Capture the cell that displays the provided text and extract its [X, Y] central coordinate. 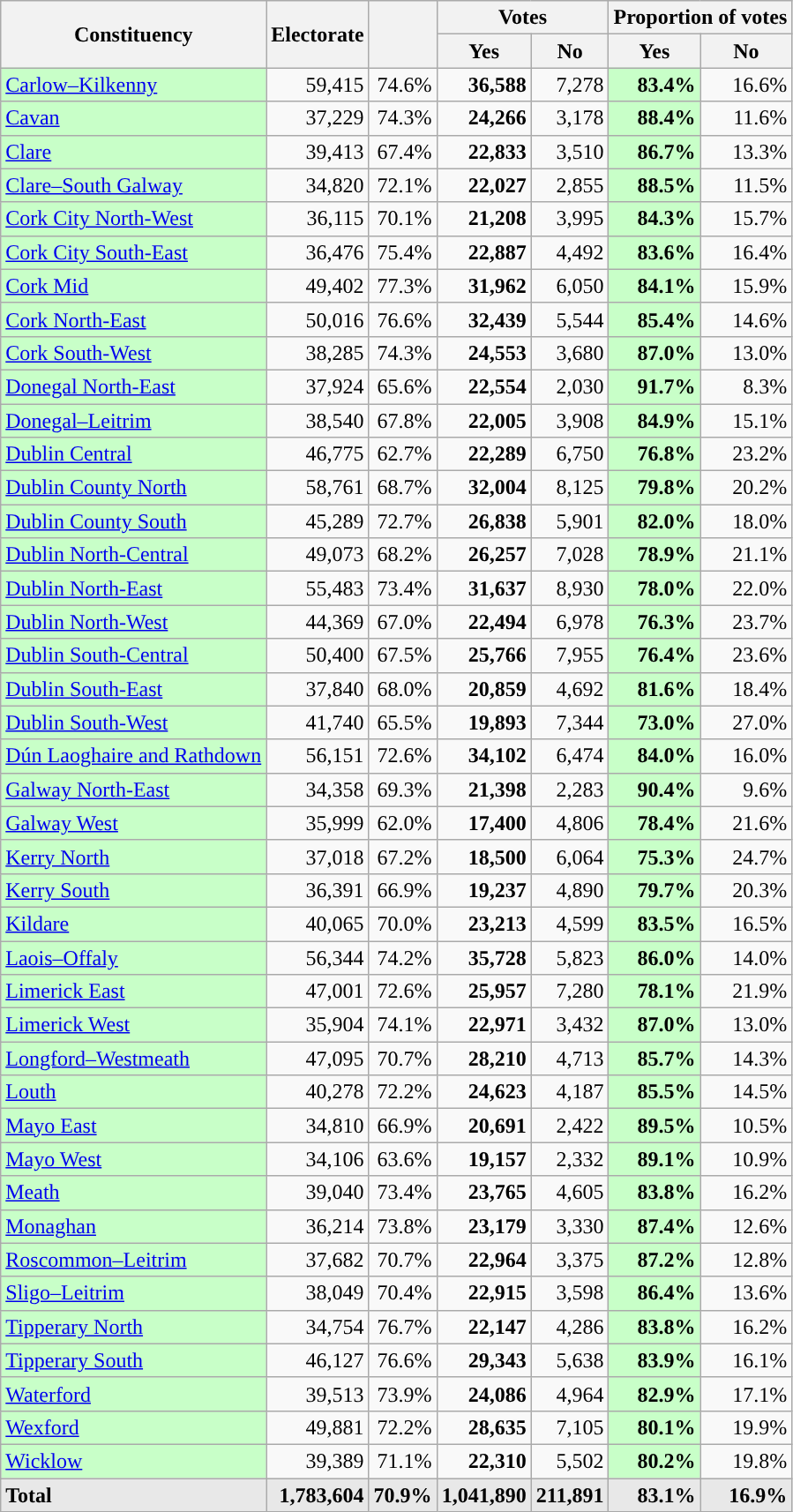
2,855 [570, 185]
23,179 [483, 1226]
49,881 [318, 1427]
7,028 [570, 555]
12.6% [746, 1226]
19.9% [746, 1427]
76.3% [655, 622]
4,713 [570, 1059]
80.1% [655, 1427]
27.0% [746, 722]
28,210 [483, 1059]
18,500 [483, 857]
39,513 [318, 1394]
90.4% [655, 790]
80.2% [655, 1461]
Cork South-West [134, 353]
31,637 [483, 588]
59,415 [318, 85]
56,344 [318, 957]
7,280 [570, 992]
Constituency [134, 34]
24,086 [483, 1394]
50,400 [318, 655]
23.6% [746, 655]
2,422 [570, 1126]
Mayo West [134, 1159]
3,510 [570, 152]
22,887 [483, 252]
7,955 [570, 655]
68.0% [402, 689]
70.0% [402, 924]
23.7% [746, 622]
Meath [134, 1193]
Dublin County North [134, 488]
38,285 [318, 353]
67.4% [402, 152]
16.4% [746, 252]
3,330 [570, 1226]
22,554 [483, 386]
1,783,604 [318, 1495]
14.3% [746, 1059]
68.2% [402, 555]
Laois–Offaly [134, 957]
19,893 [483, 722]
4,692 [570, 689]
24.7% [746, 857]
22,147 [483, 1327]
55,483 [318, 588]
70.9% [402, 1495]
Dublin County South [134, 521]
Dublin South-Central [134, 655]
Waterford [134, 1394]
5,901 [570, 521]
6,064 [570, 857]
73.0% [655, 722]
6,474 [570, 756]
14.6% [746, 319]
Dublin North-East [134, 588]
21.6% [746, 823]
67.0% [402, 622]
22,310 [483, 1461]
10.5% [746, 1126]
5,638 [570, 1360]
13.3% [746, 152]
76.4% [655, 655]
83.5% [655, 924]
88.4% [655, 118]
19,157 [483, 1159]
70.1% [402, 219]
20,859 [483, 689]
19,237 [483, 890]
38,540 [318, 421]
39,040 [318, 1193]
Dublin South-West [134, 722]
49,073 [318, 555]
3,178 [570, 118]
62.0% [402, 823]
89.1% [655, 1159]
Longford–Westmeath [134, 1059]
12.8% [746, 1260]
Monaghan [134, 1226]
Tipperary North [134, 1327]
82.0% [655, 521]
86.7% [655, 152]
84.9% [655, 421]
Galway West [134, 823]
Cavan [134, 118]
15.1% [746, 421]
16.6% [746, 85]
Clare–South Galway [134, 185]
7,105 [570, 1427]
79.7% [655, 890]
Clare [134, 152]
21,398 [483, 790]
23.2% [746, 454]
85.7% [655, 1059]
63.6% [402, 1159]
39,413 [318, 152]
89.5% [655, 1126]
69.3% [402, 790]
22,971 [483, 1025]
34,754 [318, 1327]
Dublin Central [134, 454]
35,728 [483, 957]
15.7% [746, 219]
17.1% [746, 1394]
4,964 [570, 1394]
Cork City North-West [134, 219]
83.1% [655, 1495]
68.7% [402, 488]
16.0% [746, 756]
35,999 [318, 823]
1,041,890 [483, 1495]
8,930 [570, 588]
24,553 [483, 353]
83.6% [655, 252]
91.7% [655, 386]
41,740 [318, 722]
36,115 [318, 219]
40,278 [318, 1092]
37,924 [318, 386]
Roscommon–Leitrim [134, 1260]
65.6% [402, 386]
Proportion of votes [700, 18]
70.4% [402, 1293]
2,332 [570, 1159]
Kildare [134, 924]
Wicklow [134, 1461]
62.7% [402, 454]
47,095 [318, 1059]
3,432 [570, 1025]
78.9% [655, 555]
71.1% [402, 1461]
67.8% [402, 421]
22,289 [483, 454]
74.6% [402, 85]
4,187 [570, 1092]
37,840 [318, 689]
Dublin North-Central [134, 555]
Electorate [318, 34]
3,375 [570, 1260]
211,891 [570, 1495]
36,391 [318, 890]
25,766 [483, 655]
39,389 [318, 1461]
36,214 [318, 1226]
10.9% [746, 1159]
22,005 [483, 421]
44,369 [318, 622]
21,208 [483, 219]
34,102 [483, 756]
Wexford [134, 1427]
22,915 [483, 1293]
6,978 [570, 622]
3,598 [570, 1293]
22.0% [746, 588]
17,400 [483, 823]
50,016 [318, 319]
74.2% [402, 957]
34,810 [318, 1126]
3,680 [570, 353]
56,151 [318, 756]
2,283 [570, 790]
Kerry South [134, 890]
Mayo East [134, 1126]
Total [134, 1495]
77.3% [402, 286]
22,494 [483, 622]
84.1% [655, 286]
3,995 [570, 219]
Votes [522, 18]
5,544 [570, 319]
Kerry North [134, 857]
Limerick West [134, 1025]
Carlow–Kilkenny [134, 85]
Cork Mid [134, 286]
28,635 [483, 1427]
15.9% [746, 286]
4,286 [570, 1327]
Donegal–Leitrim [134, 421]
78.0% [655, 588]
3,908 [570, 421]
34,820 [318, 185]
Dublin North-West [134, 622]
6,050 [570, 286]
2,030 [570, 386]
40,065 [318, 924]
22,833 [483, 152]
14.0% [746, 957]
32,004 [483, 488]
38,049 [318, 1293]
31,962 [483, 286]
76.8% [655, 454]
76.7% [402, 1327]
29,343 [483, 1360]
20.2% [746, 488]
87.4% [655, 1226]
4,599 [570, 924]
Louth [134, 1092]
Cork North-East [134, 319]
75.4% [402, 252]
35,904 [318, 1025]
11.6% [746, 118]
Limerick East [134, 992]
83.9% [655, 1360]
78.4% [655, 823]
24,266 [483, 118]
85.5% [655, 1092]
24,623 [483, 1092]
79.8% [655, 488]
8,125 [570, 488]
21.1% [746, 555]
Galway North-East [134, 790]
4,492 [570, 252]
88.5% [655, 185]
22,027 [483, 185]
46,775 [318, 454]
81.6% [655, 689]
18.4% [746, 689]
20.3% [746, 890]
25,957 [483, 992]
65.5% [402, 722]
13.6% [746, 1293]
18.0% [746, 521]
67.5% [402, 655]
58,761 [318, 488]
67.2% [402, 857]
86.0% [655, 957]
36,588 [483, 85]
Dublin South-East [134, 689]
Sligo–Leitrim [134, 1293]
8.3% [746, 386]
36,476 [318, 252]
4,890 [570, 890]
86.4% [655, 1293]
6,750 [570, 454]
74.1% [402, 1025]
37,229 [318, 118]
73.8% [402, 1226]
16.9% [746, 1495]
23,765 [483, 1193]
26,257 [483, 555]
16.1% [746, 1360]
49,402 [318, 286]
4,806 [570, 823]
84.0% [655, 756]
23,213 [483, 924]
5,823 [570, 957]
11.5% [746, 185]
34,358 [318, 790]
5,502 [570, 1461]
75.3% [655, 857]
7,344 [570, 722]
72.7% [402, 521]
46,127 [318, 1360]
26,838 [483, 521]
Tipperary South [134, 1360]
Donegal North-East [134, 386]
73.9% [402, 1394]
Dún Laoghaire and Rathdown [134, 756]
19.8% [746, 1461]
Cork City South-East [134, 252]
9.6% [746, 790]
87.2% [655, 1260]
7,278 [570, 85]
37,682 [318, 1260]
4,605 [570, 1193]
34,106 [318, 1159]
22,964 [483, 1260]
82.9% [655, 1394]
32,439 [483, 319]
20,691 [483, 1126]
83.4% [655, 85]
78.1% [655, 992]
84.3% [655, 219]
37,018 [318, 857]
47,001 [318, 992]
45,289 [318, 521]
72.1% [402, 185]
14.5% [746, 1092]
85.4% [655, 319]
21.9% [746, 992]
16.5% [746, 924]
